Detect which cell encompasses the target text, then output its [x, y] center coordinate. 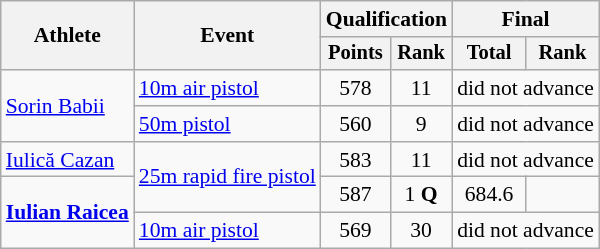
560 [356, 124]
587 [356, 195]
569 [356, 231]
Total [489, 54]
Iulian Raicea [68, 212]
30 [421, 231]
583 [356, 160]
Qualification [386, 19]
684.6 [489, 195]
1 Q [421, 195]
9 [421, 124]
Iulică Cazan [68, 160]
Event [228, 36]
25m rapid fire pistol [228, 178]
578 [356, 88]
50m pistol [228, 124]
Points [356, 54]
Final [526, 19]
Sorin Babii [68, 106]
Athlete [68, 36]
